Return the [x, y] coordinate for the center point of the cell that contains the specified text.  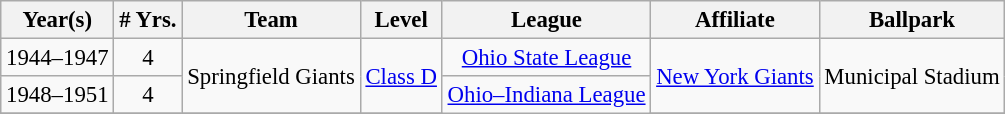
Team [271, 20]
1944–1947 [58, 58]
# Yrs. [148, 20]
League [546, 20]
Class D [401, 76]
Springfield Giants [271, 76]
New York Giants [735, 76]
Ballpark [912, 20]
Affiliate [735, 20]
1948–1951 [58, 95]
Ohio State League [546, 58]
Ohio–Indiana League [546, 95]
Year(s) [58, 20]
Level [401, 20]
Municipal Stadium [912, 76]
